Search for the cell housing the specified text and yield its (X, Y) center coordinate. 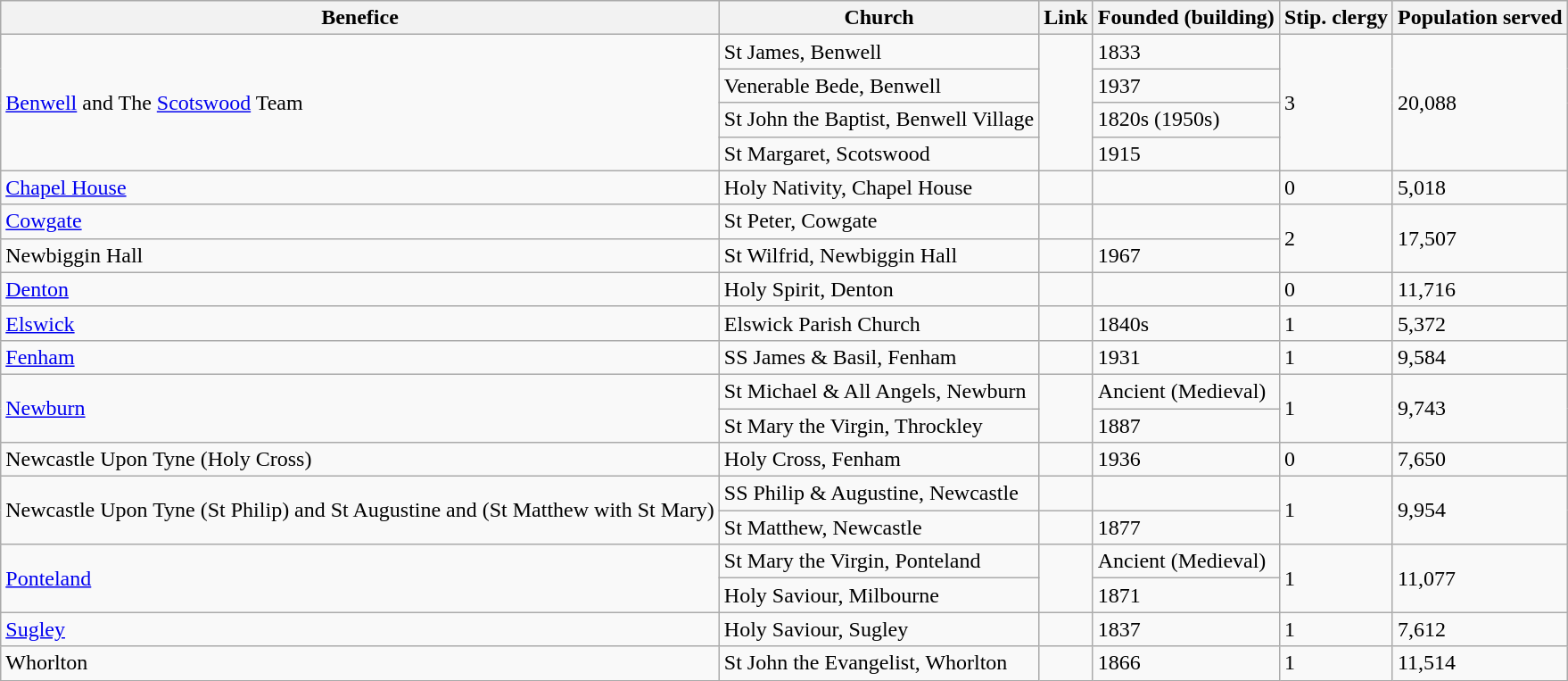
Whorlton (360, 663)
1866 (1186, 663)
1840s (1186, 323)
11,077 (1480, 578)
St Michael & All Angels, Newburn (879, 391)
20,088 (1480, 103)
9,954 (1480, 511)
Elswick (360, 323)
Population served (1480, 18)
Ponteland (360, 578)
1937 (1186, 86)
Newcastle Upon Tyne (St Philip) and St Augustine and (St Matthew with St Mary) (360, 511)
SS James & Basil, Fenham (879, 357)
Newburn (360, 408)
1833 (1186, 52)
3 (1336, 103)
1931 (1186, 357)
9,743 (1480, 408)
Cowgate (360, 221)
St Mary the Virgin, Throckley (879, 426)
7,612 (1480, 629)
Stip. clergy (1336, 18)
Holy Saviour, Milbourne (879, 595)
Venerable Bede, Benwell (879, 86)
Denton (360, 289)
St Margaret, Scotswood (879, 154)
1887 (1186, 426)
St John the Evangelist, Whorlton (879, 663)
2 (1336, 238)
Elswick Parish Church (879, 323)
1967 (1186, 255)
St Peter, Cowgate (879, 221)
5,018 (1480, 187)
11,716 (1480, 289)
Holy Saviour, Sugley (879, 629)
7,650 (1480, 460)
Founded (building) (1186, 18)
Holy Cross, Fenham (879, 460)
Benwell and The Scotswood Team (360, 103)
Church (879, 18)
Link (1066, 18)
Holy Nativity, Chapel House (879, 187)
1837 (1186, 629)
Fenham (360, 357)
St James, Benwell (879, 52)
1877 (1186, 527)
St Matthew, Newcastle (879, 527)
Holy Spirit, Denton (879, 289)
St John the Baptist, Benwell Village (879, 120)
Sugley (360, 629)
SS Philip & Augustine, Newcastle (879, 494)
9,584 (1480, 357)
17,507 (1480, 238)
Benefice (360, 18)
Newcastle Upon Tyne (Holy Cross) (360, 460)
1820s (1950s) (1186, 120)
1871 (1186, 595)
Newbiggin Hall (360, 255)
1915 (1186, 154)
1936 (1186, 460)
Chapel House (360, 187)
St Mary the Virgin, Ponteland (879, 561)
5,372 (1480, 323)
St Wilfrid, Newbiggin Hall (879, 255)
11,514 (1480, 663)
